Find where the given text appears and provide that cell's center as (x, y) coordinate. 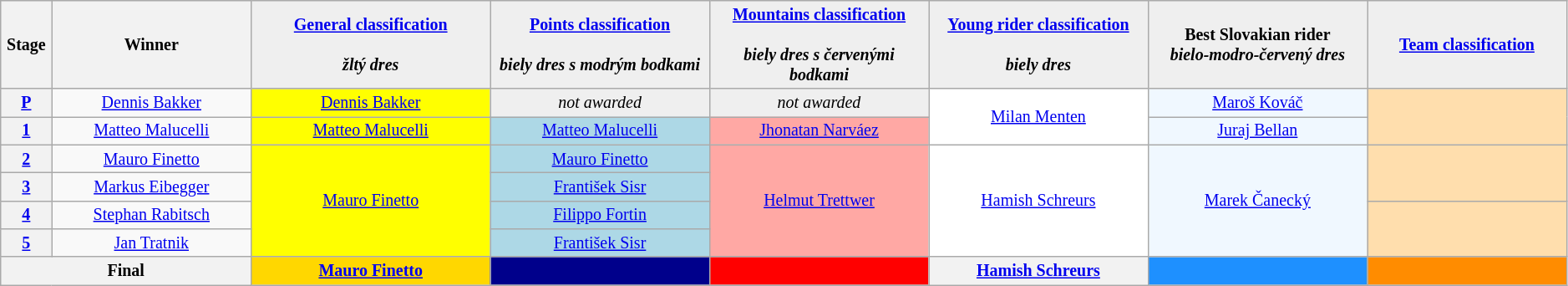
Stage (27, 45)
Juraj Bellan (1257, 130)
Mountains classificationbiely dres s červenými bodkami (819, 45)
Final (126, 271)
Jan Tratnik (152, 243)
4 (27, 214)
Stephan Rabitsch (152, 214)
3 (27, 187)
1 (27, 130)
Jhonatan Narváez (819, 130)
Maroš Kováč (1257, 104)
2 (27, 159)
General classificationžltý dres (371, 45)
Team classification (1467, 45)
P (27, 104)
Markus Eibegger (152, 187)
Marek Čanecký (1257, 201)
5 (27, 243)
Points classificationbiely dres s modrým bodkami (600, 45)
Winner (152, 45)
Milan Menten (1038, 117)
Helmut Trettwer (819, 201)
Best Slovakian riderbielo-modro-červený dres (1257, 45)
Filippo Fortin (600, 214)
Young rider classificationbiely dres (1038, 45)
